Find where the given text appears and provide that cell's center as (X, Y) coordinate. 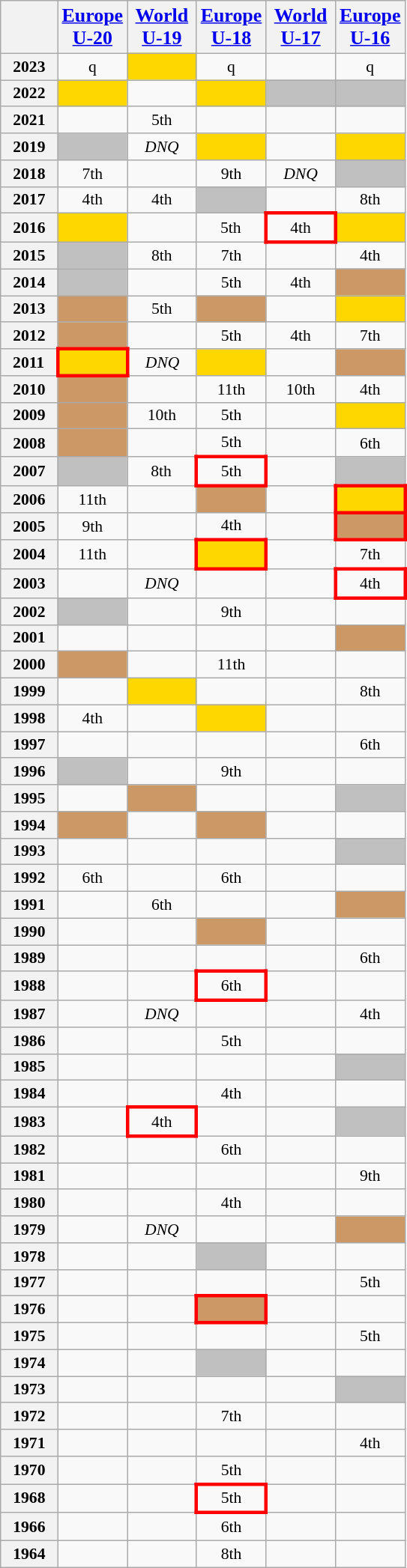
2016 (29, 228)
1964 (29, 1555)
2021 (29, 121)
1979 (29, 1230)
1980 (29, 1203)
2019 (29, 147)
1997 (29, 745)
2017 (29, 200)
1990 (29, 932)
1981 (29, 1176)
1966 (29, 1528)
1973 (29, 1390)
2008 (29, 443)
1986 (29, 1041)
1991 (29, 905)
1974 (29, 1363)
2015 (29, 256)
2014 (29, 282)
1985 (29, 1067)
1982 (29, 1149)
WorldU-17 (301, 27)
2010 (29, 389)
1984 (29, 1094)
2005 (29, 526)
2007 (29, 472)
2023 (29, 67)
WorldU-19 (162, 27)
2011 (29, 362)
1992 (29, 878)
2012 (29, 336)
2004 (29, 556)
1993 (29, 851)
EuropeU-16 (370, 27)
1975 (29, 1337)
1989 (29, 958)
2013 (29, 309)
2009 (29, 416)
2018 (29, 174)
1978 (29, 1256)
1994 (29, 825)
EuropeU-18 (231, 27)
2000 (29, 665)
2022 (29, 94)
1988 (29, 987)
1968 (29, 1499)
1983 (29, 1122)
1971 (29, 1443)
1976 (29, 1310)
2001 (29, 638)
1970 (29, 1471)
1972 (29, 1417)
1996 (29, 772)
2006 (29, 499)
1998 (29, 718)
1999 (29, 692)
2002 (29, 612)
EuropeU-20 (93, 27)
2003 (29, 584)
1995 (29, 798)
1977 (29, 1283)
1987 (29, 1014)
